Search for the cell housing the specified text and yield its [x, y] center coordinate. 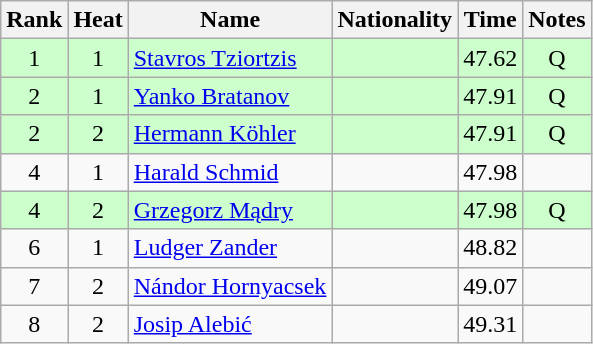
Stavros Tziortzis [230, 58]
49.07 [490, 286]
Heat [98, 20]
Harald Schmid [230, 172]
Hermann Köhler [230, 134]
Ludger Zander [230, 248]
Josip Alebić [230, 324]
Nationality [395, 20]
7 [34, 286]
Yanko Bratanov [230, 96]
Notes [557, 20]
Name [230, 20]
6 [34, 248]
Time [490, 20]
48.82 [490, 248]
49.31 [490, 324]
Nándor Hornyacsek [230, 286]
Rank [34, 20]
47.62 [490, 58]
Grzegorz Mądry [230, 210]
8 [34, 324]
